Determine the [x, y] coordinate at the center of the cell enclosing the given text.  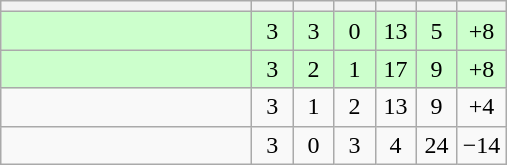
−14 [482, 145]
+4 [482, 107]
5 [436, 31]
17 [396, 69]
24 [436, 145]
4 [396, 145]
